Identify which cell holds the provided text, then report its [x, y] central coordinate. 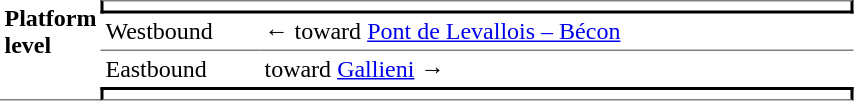
Westbound [180, 33]
← toward Pont de Levallois – Bécon [557, 33]
toward Gallieni → [557, 69]
Eastbound [180, 69]
Platform level [50, 50]
